Capture the cell that displays the provided text and extract its [x, y] central coordinate. 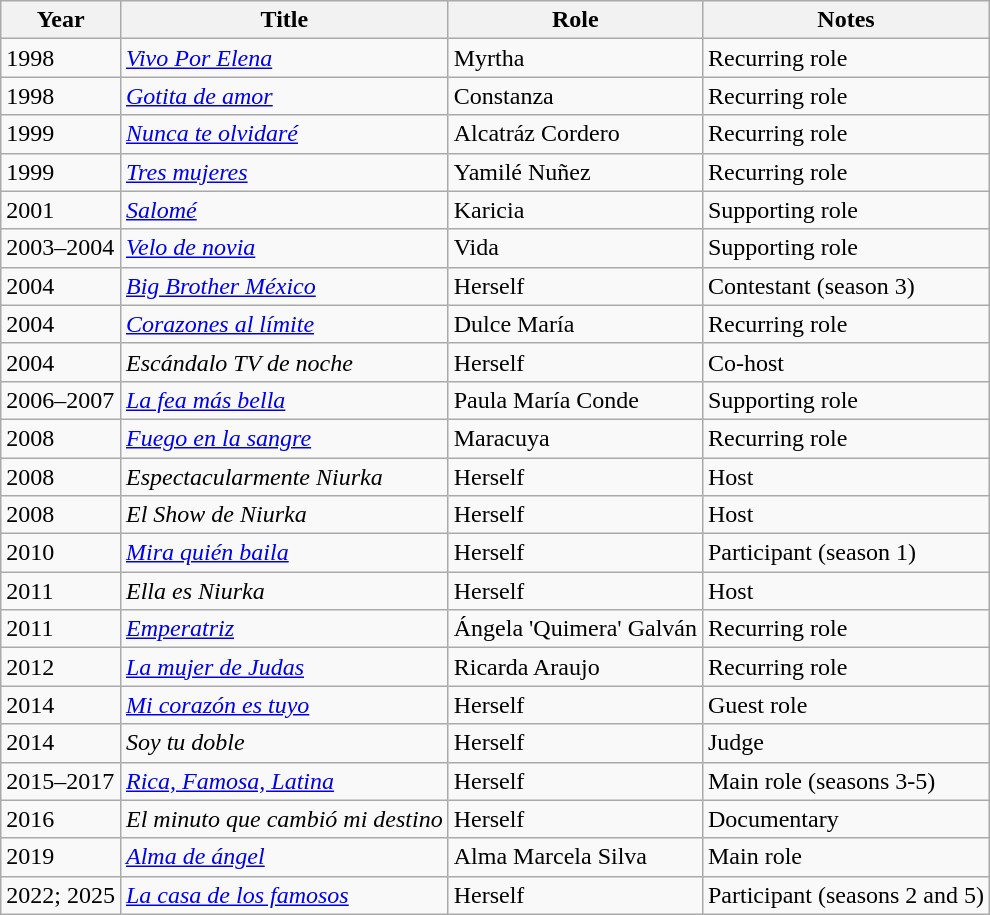
2012 [61, 667]
Main role [846, 857]
Maracuya [575, 438]
Yamilé Nuñez [575, 172]
La fea más bella [284, 400]
Documentary [846, 819]
Tres mujeres [284, 172]
Big Brother México [284, 286]
Espectacularmente Niurka [284, 477]
Notes [846, 20]
La mujer de Judas [284, 667]
2001 [61, 210]
La casa de los famosos [284, 895]
Participant (seasons 2 and 5) [846, 895]
Corazones al límite [284, 324]
Rica, Famosa, Latina [284, 781]
2006–2007 [61, 400]
Role [575, 20]
Alma Marcela Silva [575, 857]
Mira quién baila [284, 553]
Contestant (season 3) [846, 286]
Paula María Conde [575, 400]
Co-host [846, 362]
Guest role [846, 705]
2016 [61, 819]
2015–2017 [61, 781]
Velo de novia [284, 248]
Emperatriz [284, 629]
Myrtha [575, 58]
Ricarda Araujo [575, 667]
Ella es Niurka [284, 591]
2019 [61, 857]
Salomé [284, 210]
Main role (seasons 3-5) [846, 781]
Ángela 'Quimera' Galván [575, 629]
2022; 2025 [61, 895]
Vida [575, 248]
Soy tu doble [284, 743]
Participant (season 1) [846, 553]
Gotita de amor [284, 96]
Title [284, 20]
Year [61, 20]
Alcatráz Cordero [575, 134]
Vivo Por Elena [284, 58]
Alma de ángel [284, 857]
Dulce María [575, 324]
Escándalo TV de noche [284, 362]
Constanza [575, 96]
El Show de Niurka [284, 515]
Nunca te olvidaré [284, 134]
Fuego en la sangre [284, 438]
Mi corazón es tuyo [284, 705]
2010 [61, 553]
Karicia [575, 210]
El minuto que cambió mi destino [284, 819]
Judge [846, 743]
2003–2004 [61, 248]
